Pinpoint the cell where the given text exists, returning its (x, y) midpoint coordinate. 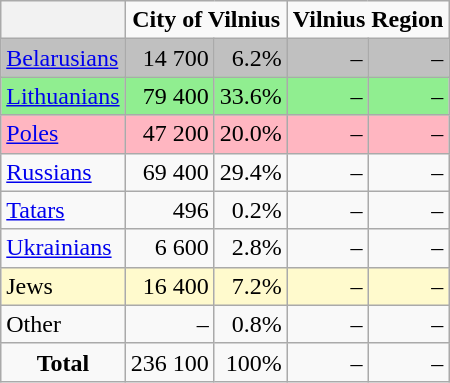
100% (250, 362)
Tatars (63, 210)
Total (63, 362)
Belarusians (63, 58)
496 (170, 210)
7.2% (250, 286)
16 400 (170, 286)
Vilnius Region (368, 20)
City of Vilnius (206, 20)
33.6% (250, 96)
20.0% (250, 134)
Russians (63, 172)
79 400 (170, 96)
236 100 (170, 362)
Jews (63, 286)
29.4% (250, 172)
6.2% (250, 58)
2.8% (250, 248)
0.2% (250, 210)
69 400 (170, 172)
Ukrainians (63, 248)
Poles (63, 134)
6 600 (170, 248)
Other (63, 324)
0.8% (250, 324)
14 700 (170, 58)
47 200 (170, 134)
Lithuanians (63, 96)
